Search for the cell housing the specified text and yield its (x, y) center coordinate. 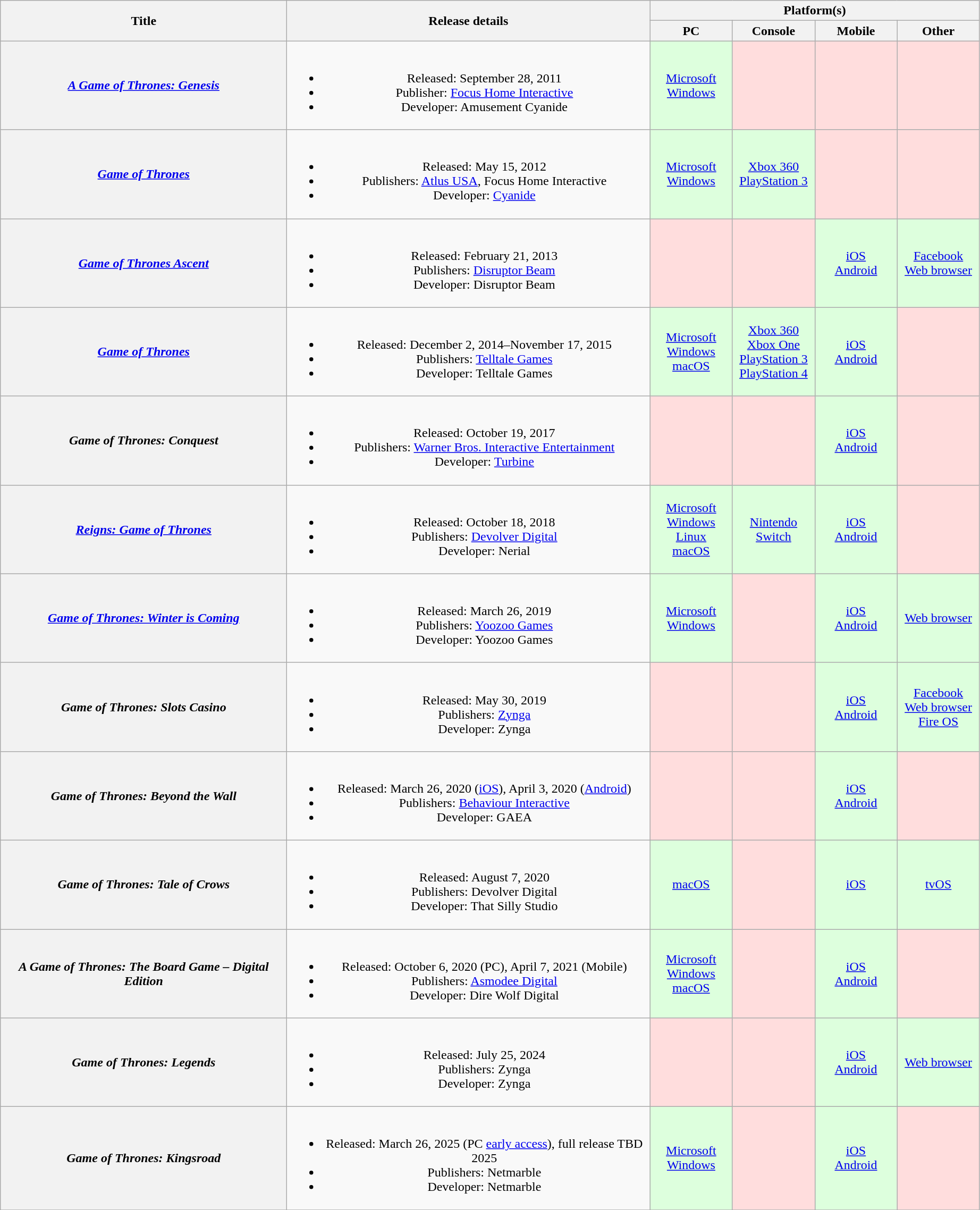
Released: March 26, 2019Publishers: Yoozoo GamesDeveloper: Yoozoo Games (469, 618)
Microsoft Windows Linux macOS (691, 530)
Released: October 6, 2020 (PC), April 7, 2021 (Mobile)Publishers: Asmodee DigitalDeveloper: Dire Wolf Digital (469, 974)
Facebook Web browser (939, 263)
Released: March 26, 2020 (iOS), April 3, 2020 (Android)Publishers: Behaviour InteractiveDeveloper: GAEA (469, 795)
Released: October 19, 2017Publishers: Warner Bros. Interactive EntertainmentDeveloper: Turbine (469, 440)
Game of Thrones Ascent (143, 263)
Console (774, 31)
iOS (856, 885)
Released: May 30, 2019Publishers: ZyngaDeveloper: Zynga (469, 707)
Xbox 360 PlayStation 3 (774, 174)
Released: October 18, 2018Publishers: Devolver DigitalDeveloper: Nerial (469, 530)
Game of Thrones: Legends (143, 1062)
PC (691, 31)
Platform(s) (815, 11)
Game of Thrones: Beyond the Wall (143, 795)
Released: August 7, 2020Publishers: Devolver DigitalDeveloper: That Silly Studio (469, 885)
Release details (469, 21)
Game of Thrones: Slots Casino (143, 707)
tvOS (939, 885)
Released: May 15, 2012Publishers: Atlus USA, Focus Home InteractiveDeveloper: Cyanide (469, 174)
Nintendo Switch (774, 530)
Game of Thrones: Tale of Crows (143, 885)
Released: September 28, 2011Publisher: Focus Home InteractiveDeveloper: Amusement Cyanide (469, 85)
macOS (691, 885)
Game of Thrones: Kingsroad (143, 1158)
Released: March 26, 2025 (PC early access), full release TBD 2025Publishers: NetmarbleDeveloper: Netmarble (469, 1158)
A Game of Thrones: The Board Game – Digital Edition (143, 974)
Released: February 21, 2013Publishers: Disruptor BeamDeveloper: Disruptor Beam (469, 263)
Reigns: Game of Thrones (143, 530)
Game of Thrones: Winter is Coming (143, 618)
Facebook Web browser Fire OS (939, 707)
Title (143, 21)
Other (939, 31)
Released: December 2, 2014–November 17, 2015Publishers: Telltale GamesDeveloper: Telltale Games (469, 352)
Mobile (856, 31)
Released: July 25, 2024Publishers: ZyngaDeveloper: Zynga (469, 1062)
A Game of Thrones: Genesis (143, 85)
Xbox 360 Xbox One PlayStation 3 PlayStation 4 (774, 352)
Game of Thrones: Conquest (143, 440)
